Scan for the cell matching the given text and deliver its (X, Y) coordinate at center. 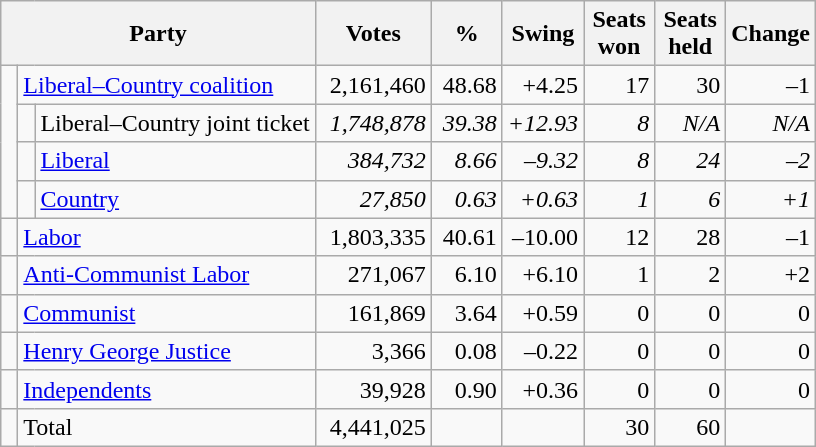
Seats held (690, 34)
1,803,335 (373, 237)
4,441,025 (373, 427)
39.38 (466, 123)
40.61 (466, 237)
+6.10 (542, 275)
6.10 (466, 275)
0.63 (466, 199)
Liberal–Country coalition (166, 85)
24 (690, 161)
48.68 (466, 85)
27,850 (373, 199)
Seats won (620, 34)
Labor (166, 237)
Swing (542, 34)
Liberal (175, 161)
Votes (373, 34)
17 (620, 85)
+12.93 (542, 123)
Change (771, 34)
Communist (166, 313)
384,732 (373, 161)
Henry George Justice (166, 351)
60 (690, 427)
–9.32 (542, 161)
8.66 (466, 161)
Party (158, 34)
0.90 (466, 389)
3,366 (373, 351)
+2 (771, 275)
0.08 (466, 351)
–10.00 (542, 237)
3.64 (466, 313)
2,161,460 (373, 85)
2 (690, 275)
6 (690, 199)
–2 (771, 161)
271,067 (373, 275)
1,748,878 (373, 123)
39,928 (373, 389)
Country (175, 199)
+0.59 (542, 313)
+4.25 (542, 85)
+0.36 (542, 389)
161,869 (373, 313)
Liberal–Country joint ticket (175, 123)
Independents (166, 389)
–0.22 (542, 351)
% (466, 34)
+1 (771, 199)
28 (690, 237)
Anti-Communist Labor (166, 275)
Total (166, 427)
12 (620, 237)
+0.63 (542, 199)
